Return [x, y] of the center of cell containing provided text 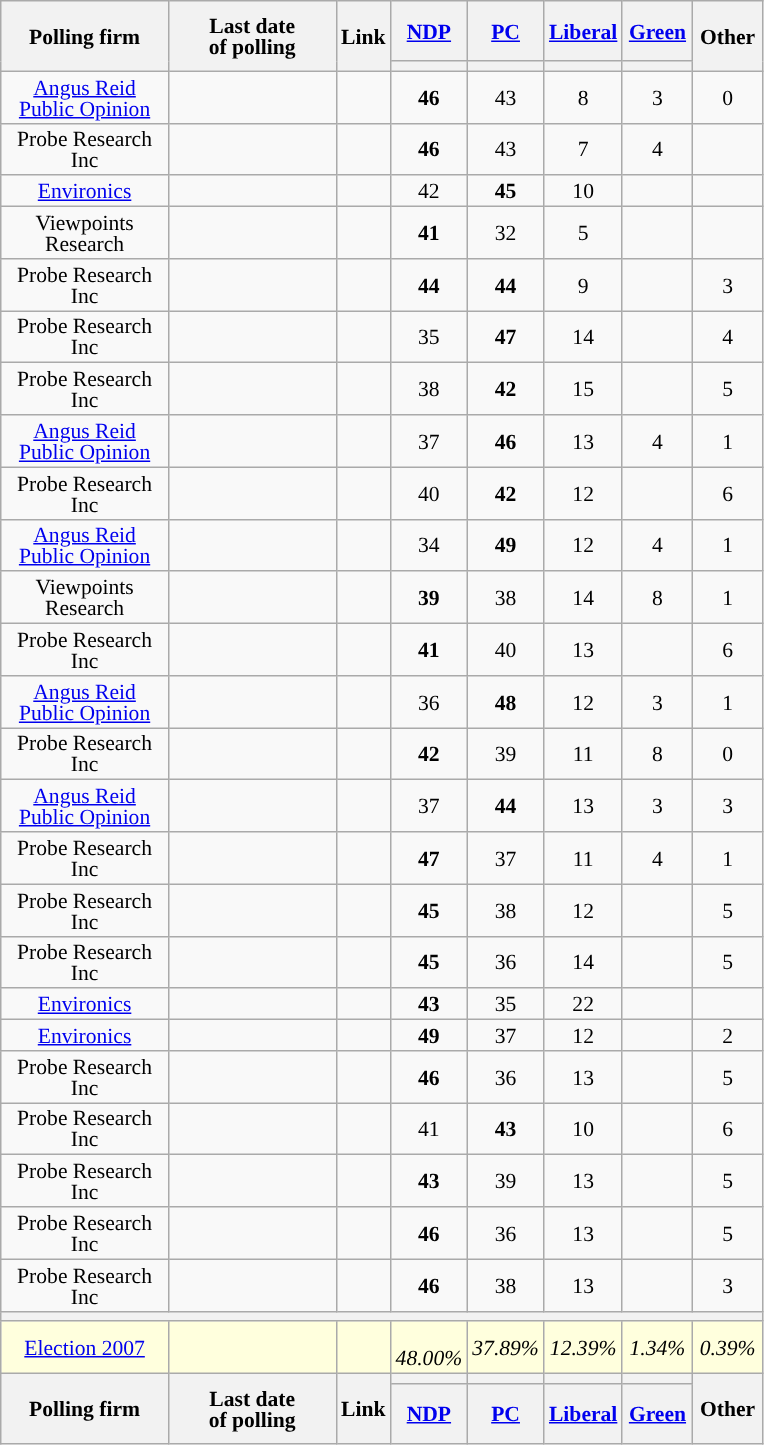
37.89% [506, 1348]
15 [583, 389]
2 [728, 1036]
12.39% [583, 1348]
7 [583, 149]
22 [583, 1004]
32 [506, 233]
48.00% [430, 1348]
1.34% [657, 1348]
34 [430, 545]
Election 2007 [85, 1348]
0.39% [728, 1348]
9 [583, 285]
48 [506, 702]
